Find where the given text appears and provide that cell's center as [X, Y] coordinate. 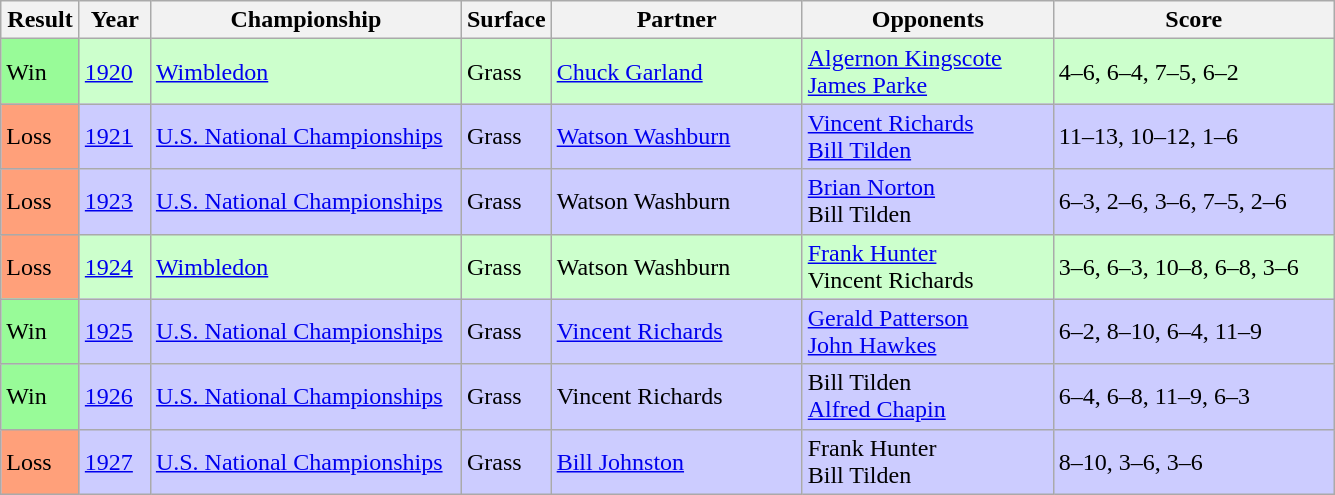
1920 [114, 72]
Chuck Garland [676, 72]
6–2, 8–10, 6–4, 11–9 [1194, 332]
11–13, 10–12, 1–6 [1194, 136]
Frank Hunter Bill Tilden [928, 462]
6–3, 2–6, 3–6, 7–5, 2–6 [1194, 202]
Partner [676, 20]
Algernon Kingscote James Parke [928, 72]
Surface [506, 20]
1926 [114, 396]
1923 [114, 202]
1921 [114, 136]
3–6, 6–3, 10–8, 6–8, 3–6 [1194, 266]
1927 [114, 462]
Vincent Richards Bill Tilden [928, 136]
Opponents [928, 20]
1925 [114, 332]
Bill Johnston [676, 462]
Result [40, 20]
8–10, 3–6, 3–6 [1194, 462]
Brian Norton Bill Tilden [928, 202]
4–6, 6–4, 7–5, 6–2 [1194, 72]
Championship [306, 20]
1924 [114, 266]
6–4, 6–8, 11–9, 6–3 [1194, 396]
Score [1194, 20]
Frank Hunter Vincent Richards [928, 266]
Bill Tilden Alfred Chapin [928, 396]
Gerald Patterson John Hawkes [928, 332]
Year [114, 20]
